Return the (x, y) coordinate for the center point of the cell that contains the specified text.  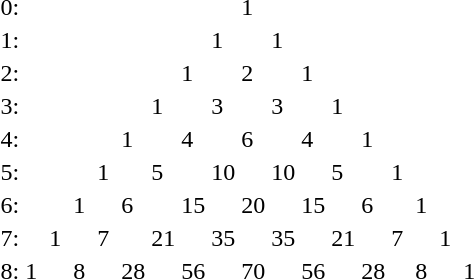
20 (254, 205)
2 (254, 73)
